Output the (x, y) coordinate of the center of the cell containing the given text.  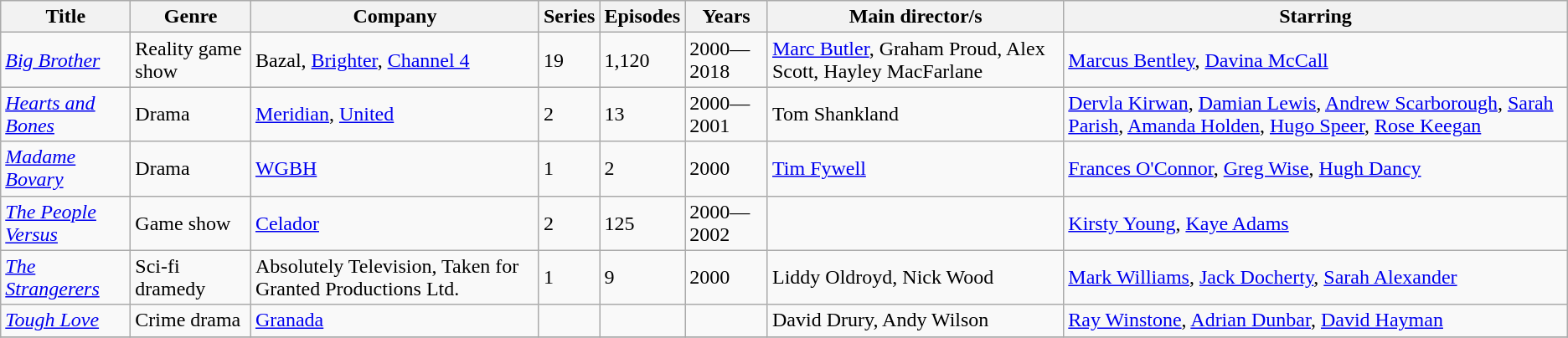
9 (642, 278)
David Drury, Andy Wilson (915, 320)
The People Versus (65, 223)
Hearts and Bones (65, 114)
19 (569, 60)
Big Brother (65, 60)
Game show (191, 223)
Main director/s (915, 17)
Frances O'Connor, Greg Wise, Hugh Dancy (1315, 169)
Episodes (642, 17)
Genre (191, 17)
2000—2018 (727, 60)
Kirsty Young, Kaye Adams (1315, 223)
Crime drama (191, 320)
2000—2001 (727, 114)
Years (727, 17)
Starring (1315, 17)
Reality game show (191, 60)
13 (642, 114)
Dervla Kirwan, Damian Lewis, Andrew Scarborough, Sarah Parish, Amanda Holden, Hugo Speer, Rose Keegan (1315, 114)
The Strangerers (65, 278)
Tom Shankland (915, 114)
Ray Winstone, Adrian Dunbar, David Hayman (1315, 320)
Tim Fywell (915, 169)
Company (395, 17)
Title (65, 17)
Marcus Bentley, Davina McCall (1315, 60)
Sci-fi dramedy (191, 278)
Celador (395, 223)
Madame Bovary (65, 169)
Granada (395, 320)
Tough Love (65, 320)
Absolutely Television, Taken for Granted Productions Ltd. (395, 278)
Marc Butler, Graham Proud, Alex Scott, Hayley MacFarlane (915, 60)
1,120 (642, 60)
Bazal, Brighter, Channel 4 (395, 60)
2000—2002 (727, 223)
125 (642, 223)
Liddy Oldroyd, Nick Wood (915, 278)
Meridian, United (395, 114)
Mark Williams, Jack Docherty, Sarah Alexander (1315, 278)
Series (569, 17)
WGBH (395, 169)
